Extract the [X, Y] coordinate from the center of the cell holding the provided text.  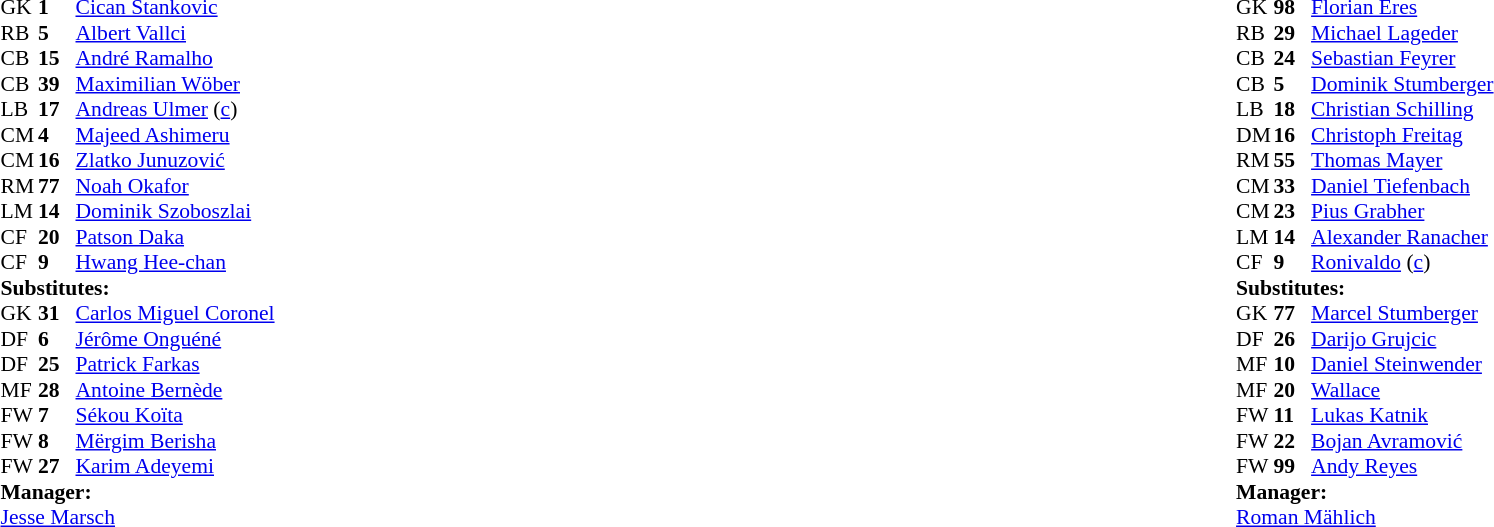
Patson Daka [176, 237]
Albert Vallci [176, 33]
11 [1293, 415]
Daniel Tiefenbach [1402, 186]
4 [57, 135]
Darijo Grujcic [1402, 339]
Jérôme Onguéné [176, 339]
27 [57, 467]
Andy Reyes [1402, 467]
DM [1255, 135]
18 [1293, 109]
26 [1293, 339]
Majeed Ashimeru [176, 135]
Sebastian Feyrer [1402, 59]
Hwang Hee-chan [176, 263]
28 [57, 390]
Dominik Stumberger [1402, 84]
Alexander Ranacher [1402, 237]
Thomas Mayer [1402, 161]
Andreas Ulmer (c) [176, 109]
Marcel Stumberger [1402, 313]
Zlatko Junuzović [176, 161]
Antoine Bernède [176, 390]
Christian Schilling [1402, 109]
Ronivaldo (c) [1402, 263]
Michael Lageder [1402, 33]
8 [57, 441]
23 [1293, 211]
24 [1293, 59]
Noah Okafor [176, 186]
Sékou Koïta [176, 415]
Pius Grabher [1402, 211]
Lukas Katnik [1402, 415]
Maximilian Wöber [176, 84]
10 [1293, 365]
55 [1293, 161]
22 [1293, 441]
Patrick Farkas [176, 365]
15 [57, 59]
Karim Adeyemi [176, 467]
31 [57, 313]
Carlos Miguel Coronel [176, 313]
99 [1293, 467]
André Ramalho [176, 59]
Daniel Steinwender [1402, 365]
Christoph Freitag [1402, 135]
39 [57, 84]
25 [57, 365]
6 [57, 339]
Wallace [1402, 390]
17 [57, 109]
33 [1293, 186]
Bojan Avramović [1402, 441]
7 [57, 415]
Mërgim Berisha [176, 441]
Dominik Szoboszlai [176, 211]
29 [1293, 33]
